Pinpoint the cell where the given text exists, returning its [x, y] midpoint coordinate. 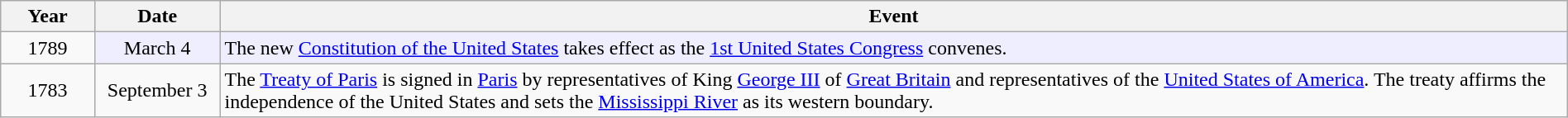
Event [893, 17]
1789 [48, 48]
September 3 [157, 91]
1783 [48, 91]
Year [48, 17]
March 4 [157, 48]
The new Constitution of the United States takes effect as the 1st United States Congress convenes. [893, 48]
Date [157, 17]
